From the cell containing the given text, extract its center point as [x, y] coordinate. 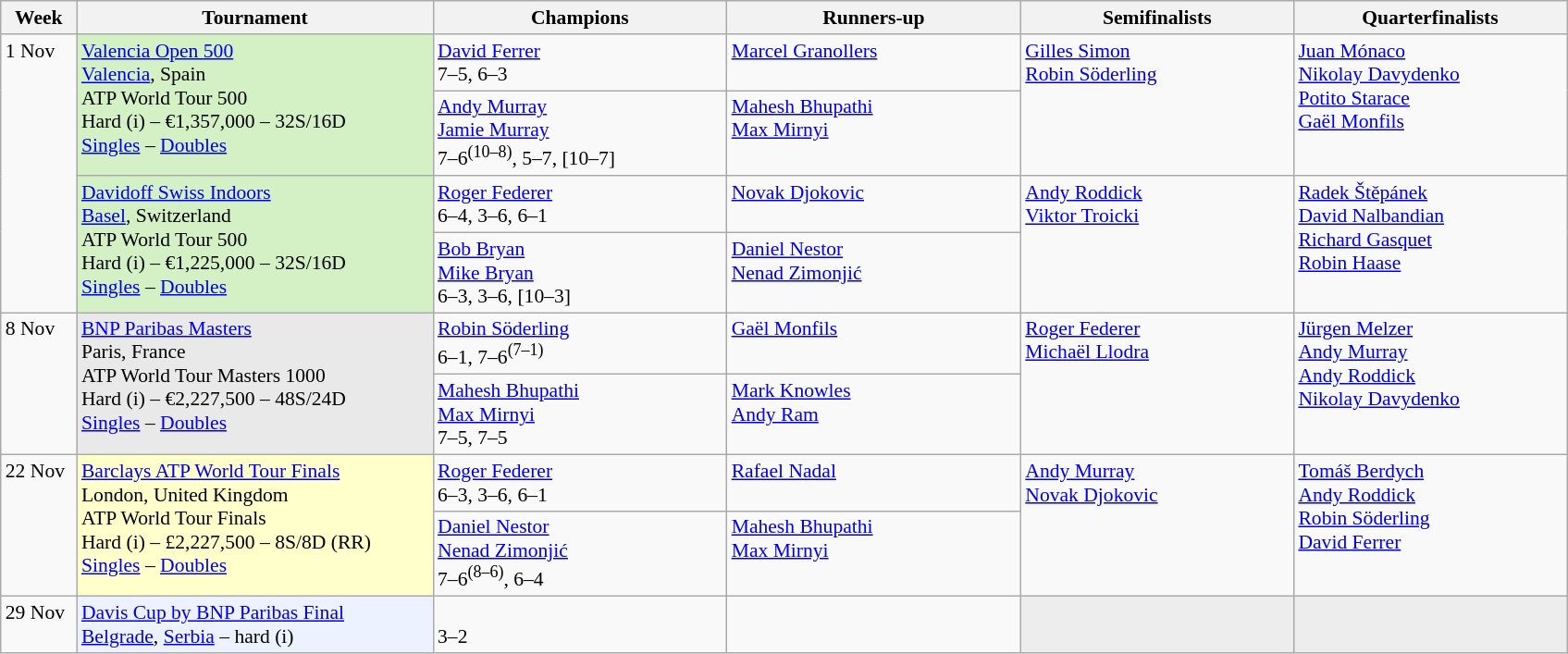
Andy Roddick Viktor Troicki [1156, 244]
Andy Murray Jamie Murray7–6(10–8), 5–7, [10–7] [580, 133]
3–2 [580, 625]
Daniel Nestor Nenad Zimonjić7–6(8–6), 6–4 [580, 554]
8 Nov [39, 383]
Andy Murray Novak Djokovic [1156, 525]
Radek Štěpánek David Nalbandian Richard Gasquet Robin Haase [1430, 244]
Quarterfinalists [1430, 18]
Davis Cup by BNP Paribas Final Belgrade, Serbia – hard (i) [255, 625]
Valencia Open 500 Valencia, SpainATP World Tour 500Hard (i) – €1,357,000 – 32S/16DSingles – Doubles [255, 105]
Semifinalists [1156, 18]
Novak Djokovic [874, 204]
Gilles Simon Robin Söderling [1156, 105]
Roger Federer6–3, 3–6, 6–1 [580, 483]
Roger Federer Michaël Llodra [1156, 383]
Champions [580, 18]
1 Nov [39, 174]
Marcel Granollers [874, 63]
Daniel Nestor Nenad Zimonjić [874, 272]
Runners-up [874, 18]
Juan Mónaco Nikolay Davydenko Potito Starace Gaël Monfils [1430, 105]
Gaël Monfils [874, 344]
David Ferrer7–5, 6–3 [580, 63]
Jürgen Melzer Andy Murray Andy Roddick Nikolay Davydenko [1430, 383]
BNP Paribas Masters Paris, FranceATP World Tour Masters 1000Hard (i) – €2,227,500 – 48S/24DSingles – Doubles [255, 383]
Robin Söderling 6–1, 7–6(7–1) [580, 344]
Barclays ATP World Tour Finals London, United KingdomATP World Tour FinalsHard (i) – £2,227,500 – 8S/8D (RR)Singles – Doubles [255, 525]
Davidoff Swiss IndoorsBasel, SwitzerlandATP World Tour 500Hard (i) – €1,225,000 – 32S/16DSingles – Doubles [255, 244]
Roger Federer6–4, 3–6, 6–1 [580, 204]
Tomáš Berdych Andy Roddick Robin Söderling David Ferrer [1430, 525]
Rafael Nadal [874, 483]
22 Nov [39, 525]
Tournament [255, 18]
Bob Bryan Mike Bryan6–3, 3–6, [10–3] [580, 272]
Mark Knowles Andy Ram [874, 414]
29 Nov [39, 625]
Week [39, 18]
Mahesh Bhupathi Max Mirnyi7–5, 7–5 [580, 414]
